For the text-containing cell, return its midpoint in (X, Y) coordinate format. 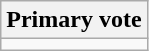
Primary vote (74, 20)
